For the text-containing cell, return its midpoint in [X, Y] coordinate format. 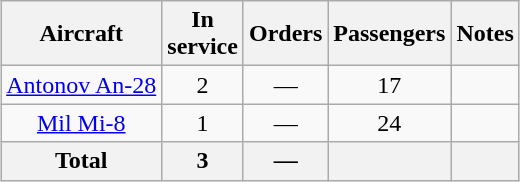
1 [203, 123]
Total [82, 161]
Aircraft [82, 34]
3 [203, 161]
24 [390, 123]
Notes [485, 34]
Antonov An-28 [82, 85]
Orders [285, 34]
17 [390, 85]
Passengers [390, 34]
In service [203, 34]
Mil Mi-8 [82, 123]
2 [203, 85]
